Capture the cell that displays the provided text and extract its [x, y] central coordinate. 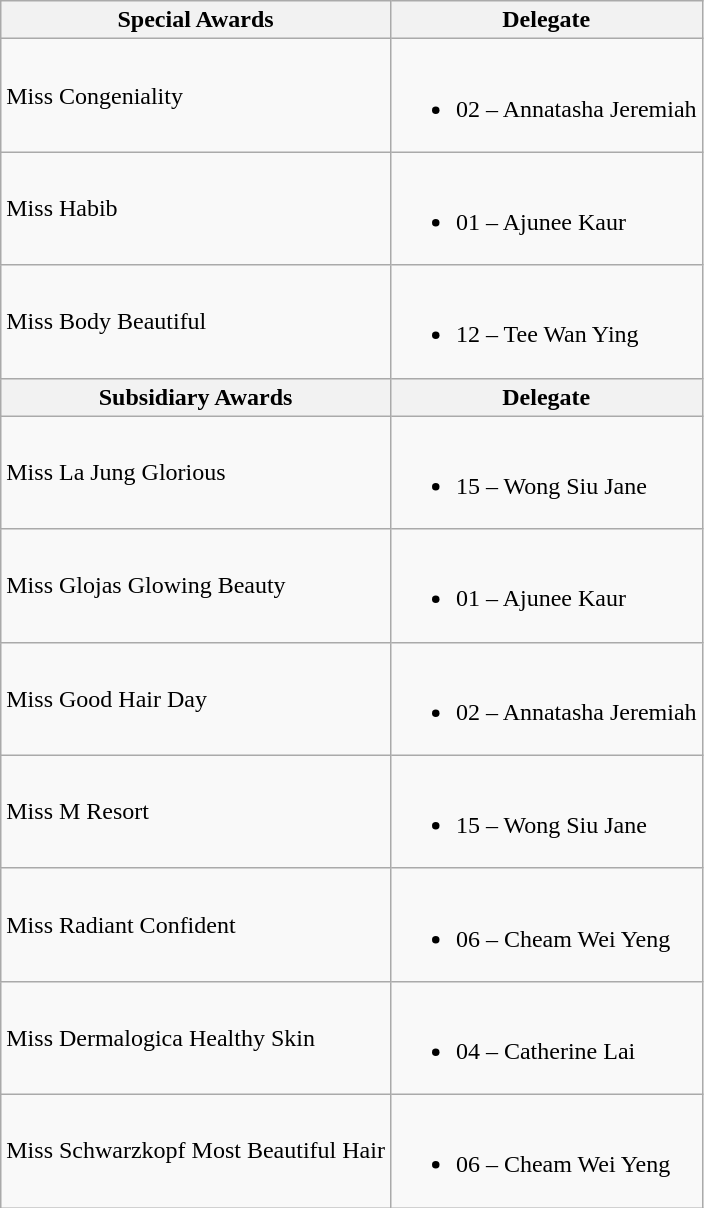
Miss La Jung Glorious [196, 472]
Miss Glojas Glowing Beauty [196, 586]
12 – Tee Wan Ying [546, 322]
Miss Habib [196, 208]
Miss M Resort [196, 812]
Special Awards [196, 20]
Subsidiary Awards [196, 397]
Miss Schwarzkopf Most Beautiful Hair [196, 1150]
04 – Catherine Lai [546, 1038]
Miss Radiant Confident [196, 924]
Miss Good Hair Day [196, 698]
Miss Body Beautiful [196, 322]
Miss Dermalogica Healthy Skin [196, 1038]
Miss Congeniality [196, 96]
